Capture the cell that displays the provided text and extract its [x, y] central coordinate. 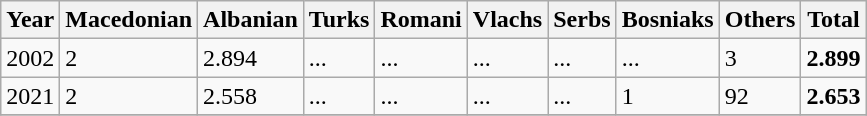
2.653 [834, 96]
3 [760, 58]
Year [30, 20]
2.558 [251, 96]
92 [760, 96]
Total [834, 20]
2.899 [834, 58]
Macedonian [129, 20]
Others [760, 20]
2.894 [251, 58]
Romani [421, 20]
2021 [30, 96]
1 [668, 96]
Bosniaks [668, 20]
Vlachs [507, 20]
Serbs [582, 20]
Turks [339, 20]
Albanian [251, 20]
2002 [30, 58]
